Identify which cell holds the provided text, then report its [x, y] central coordinate. 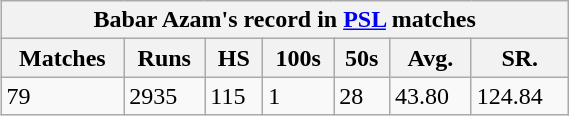
Matches [62, 58]
Runs [164, 58]
28 [362, 96]
115 [234, 96]
124.84 [520, 96]
HS [234, 58]
79 [62, 96]
100s [298, 58]
Babar Azam's record in PSL matches [284, 20]
2935 [164, 96]
SR. [520, 58]
Avg. [431, 58]
43.80 [431, 96]
1 [298, 96]
50s [362, 58]
